Extract the [x, y] coordinate from the center of the cell holding the provided text.  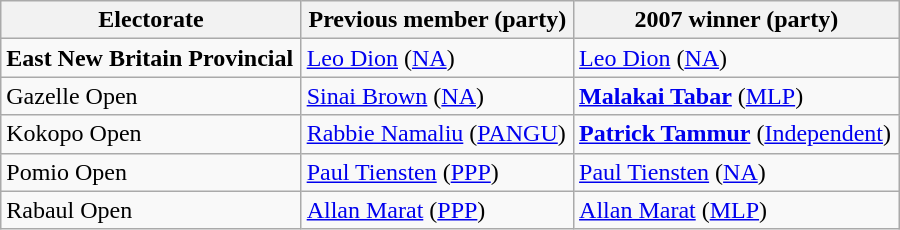
Electorate [151, 20]
Rabbie Namaliu (PANGU) [437, 134]
Pomio Open [151, 172]
Paul Tiensten (PPP) [437, 172]
Gazelle Open [151, 96]
Rabaul Open [151, 210]
Kokopo Open [151, 134]
Paul Tiensten (NA) [737, 172]
2007 winner (party) [737, 20]
Sinai Brown (NA) [437, 96]
East New Britain Provincial [151, 58]
Patrick Tammur (Independent) [737, 134]
Malakai Tabar (MLP) [737, 96]
Allan Marat (MLP) [737, 210]
Previous member (party) [437, 20]
Allan Marat (PPP) [437, 210]
